Pinpoint the cell where the given text exists, returning its (x, y) midpoint coordinate. 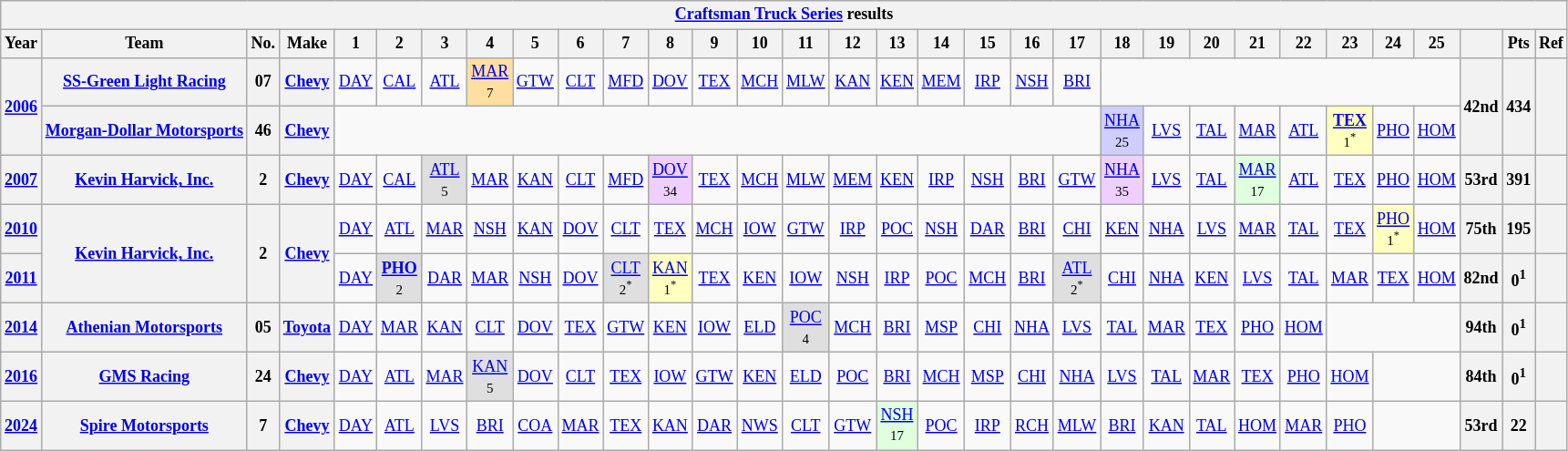
POC4 (805, 328)
21 (1257, 44)
2010 (22, 230)
10 (760, 44)
9 (714, 44)
ATL5 (445, 180)
Craftsman Truck Series results (784, 15)
391 (1519, 180)
19 (1166, 44)
434 (1519, 107)
Pts (1519, 44)
82nd (1481, 279)
2016 (22, 377)
94th (1481, 328)
TEX1* (1350, 131)
KAN5 (490, 377)
NSH17 (897, 425)
6 (580, 44)
SS-Green Light Racing (144, 82)
2011 (22, 279)
4 (490, 44)
05 (262, 328)
42nd (1481, 107)
25 (1436, 44)
195 (1519, 230)
RCH (1032, 425)
GMS Racing (144, 377)
16 (1032, 44)
12 (853, 44)
Spire Motorsports (144, 425)
Athenian Motorsports (144, 328)
CLT2* (626, 279)
20 (1212, 44)
8 (671, 44)
Team (144, 44)
11 (805, 44)
18 (1122, 44)
Make (306, 44)
No. (262, 44)
2007 (22, 180)
ATL2* (1077, 279)
Toyota (306, 328)
17 (1077, 44)
MAR7 (490, 82)
46 (262, 131)
07 (262, 82)
2024 (22, 425)
23 (1350, 44)
14 (941, 44)
15 (988, 44)
NHA25 (1122, 131)
5 (536, 44)
75th (1481, 230)
Year (22, 44)
NWS (760, 425)
DOV34 (671, 180)
13 (897, 44)
KAN1* (671, 279)
PHO2 (399, 279)
2014 (22, 328)
84th (1481, 377)
MAR17 (1257, 180)
COA (536, 425)
2006 (22, 107)
PHO1* (1394, 230)
Ref (1552, 44)
Morgan-Dollar Motorsports (144, 131)
1 (355, 44)
NHA35 (1122, 180)
3 (445, 44)
